Return the [X, Y] coordinate for the center point of the cell that contains the specified text.  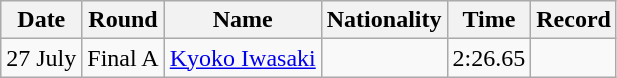
27 July [42, 58]
Kyoko Iwasaki [242, 58]
Name [242, 20]
Record [574, 20]
Final A [123, 58]
Nationality [384, 20]
Date [42, 20]
2:26.65 [489, 58]
Round [123, 20]
Time [489, 20]
